Search for the cell housing the specified text and yield its (X, Y) center coordinate. 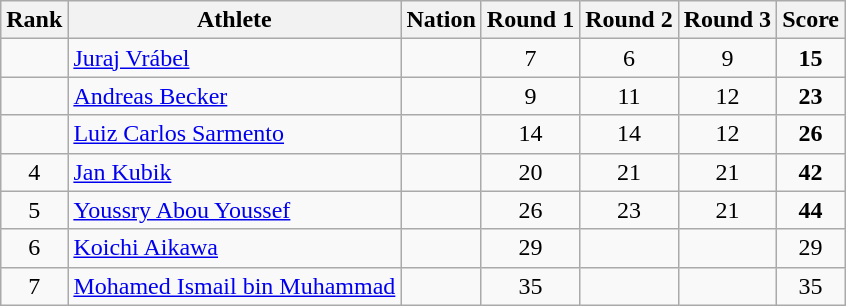
Luiz Carlos Sarmento (234, 134)
Koichi Aikawa (234, 248)
Youssry Abou Youssef (234, 210)
4 (34, 172)
Rank (34, 20)
42 (811, 172)
Juraj Vrábel (234, 58)
Jan Kubik (234, 172)
20 (530, 172)
11 (629, 96)
5 (34, 210)
44 (811, 210)
Athlete (234, 20)
Round 3 (727, 20)
Round 1 (530, 20)
Mohamed Ismail bin Muhammad (234, 286)
15 (811, 58)
Andreas Becker (234, 96)
Round 2 (629, 20)
Score (811, 20)
Nation (441, 20)
